Scan for the cell matching the given text and deliver its (X, Y) coordinate at center. 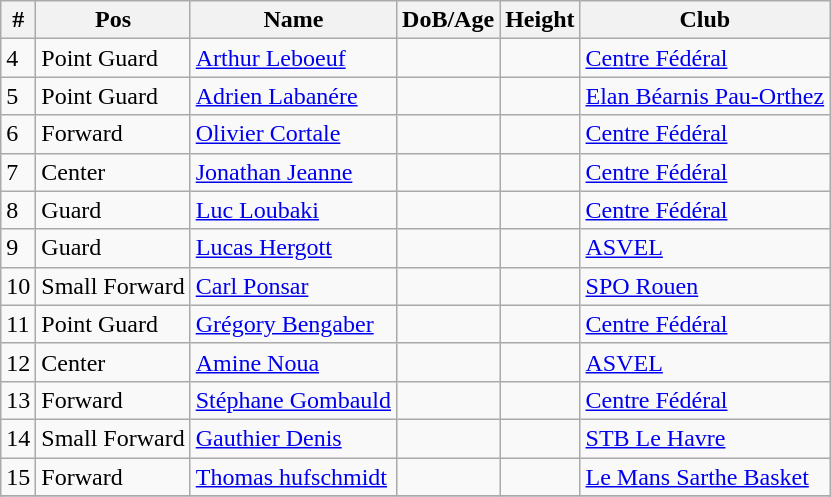
Pos (113, 20)
Luc Loubaki (293, 210)
Height (540, 20)
Arthur Leboeuf (293, 58)
Lucas Hergott (293, 248)
Thomas hufschmidt (293, 477)
12 (18, 362)
# (18, 20)
Elan Béarnis Pau-Orthez (705, 96)
Adrien Labanére (293, 96)
Le Mans Sarthe Basket (705, 477)
Amine Noua (293, 362)
Stéphane Gombauld (293, 400)
Gauthier Denis (293, 438)
7 (18, 172)
4 (18, 58)
8 (18, 210)
DoB/Age (448, 20)
10 (18, 286)
5 (18, 96)
Grégory Bengaber (293, 324)
6 (18, 134)
15 (18, 477)
Jonathan Jeanne (293, 172)
STB Le Havre (705, 438)
SPO Rouen (705, 286)
11 (18, 324)
Club (705, 20)
14 (18, 438)
13 (18, 400)
Carl Ponsar (293, 286)
9 (18, 248)
Olivier Cortale (293, 134)
Name (293, 20)
